For the text-containing cell, return its midpoint in [X, Y] coordinate format. 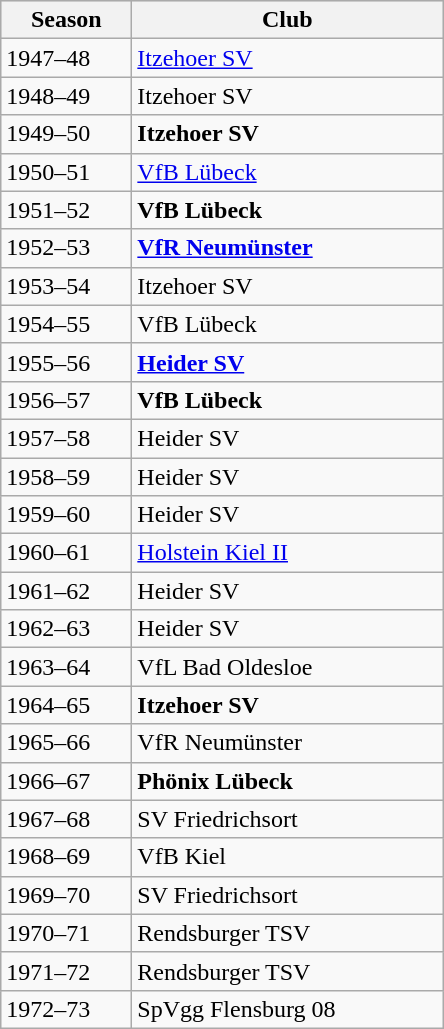
VfL Bad Oldesloe [288, 667]
1956–57 [66, 400]
1963–64 [66, 667]
SpVgg Flensburg 08 [288, 1009]
Phönix Lübeck [288, 781]
1954–55 [66, 324]
Season [66, 20]
1968–69 [66, 857]
1961–62 [66, 591]
1950–51 [66, 172]
1971–72 [66, 971]
1957–58 [66, 438]
1949–50 [66, 134]
VfB Kiel [288, 857]
Club [288, 20]
1970–71 [66, 933]
1955–56 [66, 362]
1958–59 [66, 477]
1959–60 [66, 515]
1964–65 [66, 705]
1948–49 [66, 96]
1952–53 [66, 248]
1951–52 [66, 210]
1972–73 [66, 1009]
1969–70 [66, 895]
1965–66 [66, 743]
1962–63 [66, 629]
Holstein Kiel II [288, 553]
1967–68 [66, 819]
1947–48 [66, 58]
1953–54 [66, 286]
1966–67 [66, 781]
1960–61 [66, 553]
